Determine the (X, Y) coordinate at the center of the cell enclosing the given text.  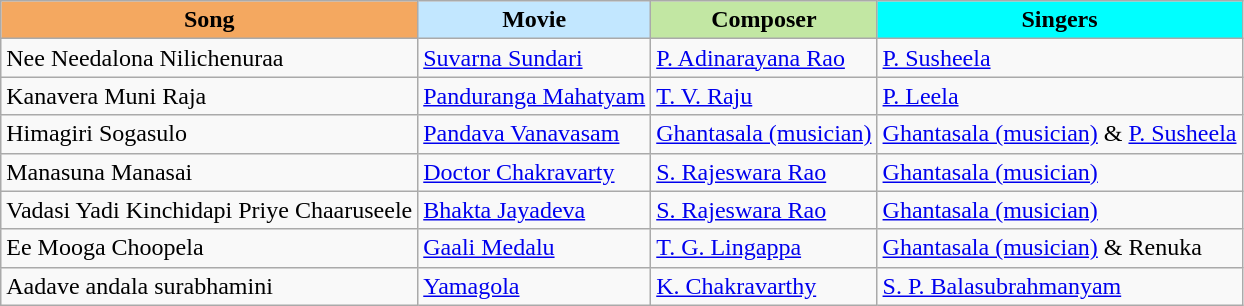
Bhakta Jayadeva (534, 210)
Himagiri Sogasulo (210, 134)
Song (210, 20)
Panduranga Mahatyam (534, 96)
P. Leela (1060, 96)
Singers (1060, 20)
Ghantasala (musician) & P. Susheela (1060, 134)
Yamagola (534, 286)
Vadasi Yadi Kinchidapi Priye Chaaruseele (210, 210)
Manasuna Manasai (210, 172)
Doctor Chakravarty (534, 172)
P. Susheela (1060, 58)
Pandava Vanavasam (534, 134)
K. Chakravarthy (764, 286)
Movie (534, 20)
Aadave andala surabhamini (210, 286)
Nee Needalona Nilichenuraa (210, 58)
T. G. Lingappa (764, 248)
Suvarna Sundari (534, 58)
Gaali Medalu (534, 248)
S. P. Balasubrahmanyam (1060, 286)
Ghantasala (musician) & Renuka (1060, 248)
Kanavera Muni Raja (210, 96)
Ee Mooga Choopela (210, 248)
Composer (764, 20)
T. V. Raju (764, 96)
P. Adinarayana Rao (764, 58)
